Output the (X, Y) coordinate of the center of the cell containing the given text.  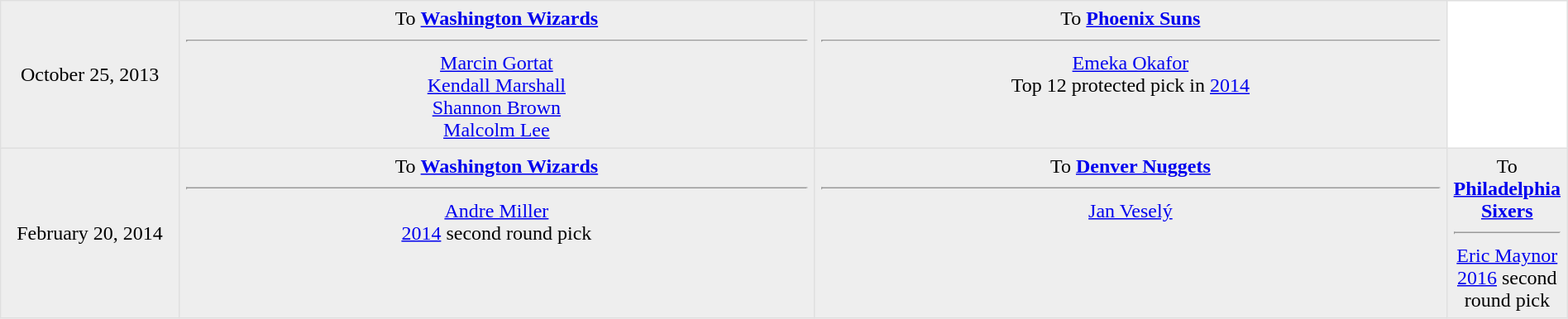
To Philadelphia SixersEric Maynor2016 second round pick (1507, 233)
February 20, 2014 (90, 233)
To Denver NuggetsJan Veselý (1130, 233)
October 25, 2013 (90, 74)
To Washington WizardsMarcin GortatKendall MarshallShannon BrownMalcolm Lee (496, 74)
To Phoenix SunsEmeka OkaforTop 12 protected pick in 2014 (1130, 74)
To Washington WizardsAndre Miller 2014 second round pick (496, 233)
